Scan for the cell matching the given text and deliver its (x, y) coordinate at center. 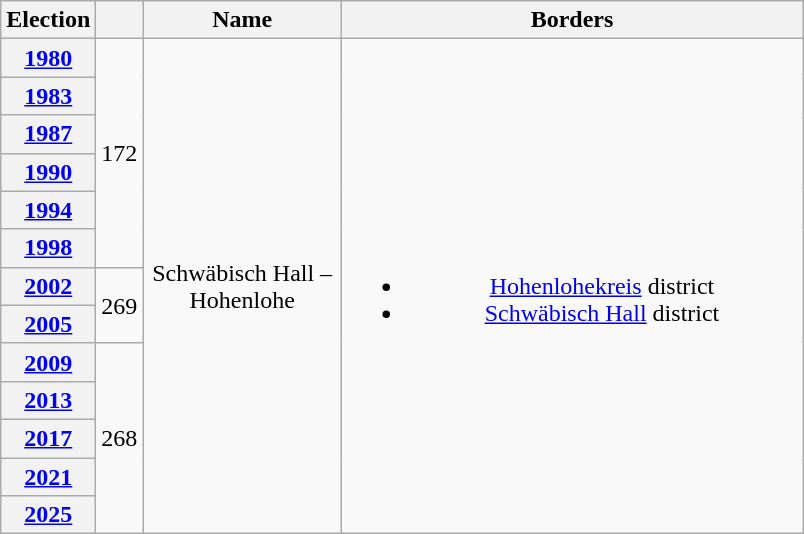
2013 (48, 400)
2002 (48, 286)
2005 (48, 324)
268 (120, 438)
1994 (48, 210)
1983 (48, 96)
Schwäbisch Hall – Hohenlohe (242, 286)
Name (242, 20)
1980 (48, 58)
1990 (48, 172)
1987 (48, 134)
Election (48, 20)
2017 (48, 438)
Hohenlohekreis districtSchwäbisch Hall district (572, 286)
1998 (48, 248)
269 (120, 305)
2021 (48, 477)
2009 (48, 362)
2025 (48, 515)
Borders (572, 20)
172 (120, 153)
